Pinpoint the cell where the given text exists, returning its (X, Y) midpoint coordinate. 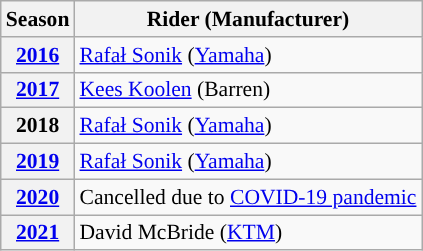
Kees Koolen (Barren) (248, 90)
Cancelled due to COVID-19 pandemic (248, 197)
2020 (38, 197)
Season (38, 19)
2019 (38, 162)
Rider (Manufacturer) (248, 19)
David McBride (KTM) (248, 233)
2018 (38, 126)
2016 (38, 55)
2021 (38, 233)
2017 (38, 90)
